Locate the cell with the specified text and output its (x, y) center coordinate. 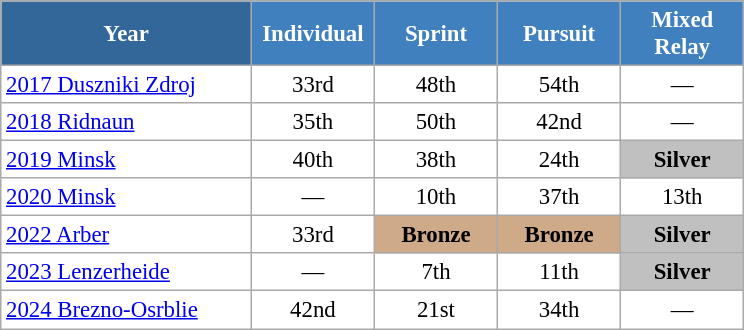
13th (682, 197)
11th (560, 273)
21st (436, 310)
2024 Brezno-Osrblie (126, 310)
10th (436, 197)
38th (436, 160)
2017 Duszniki Zdroj (126, 85)
Pursuit (560, 34)
48th (436, 85)
Individual (312, 34)
2019 Minsk (126, 160)
Mixed Relay (682, 34)
2023 Lenzerheide (126, 273)
50th (436, 122)
34th (560, 310)
7th (436, 273)
24th (560, 160)
2020 Minsk (126, 197)
Sprint (436, 34)
54th (560, 85)
35th (312, 122)
2018 Ridnaun (126, 122)
Year (126, 34)
2022 Arber (126, 235)
37th (560, 197)
40th (312, 160)
